For the text-containing cell, return its midpoint in [X, Y] coordinate format. 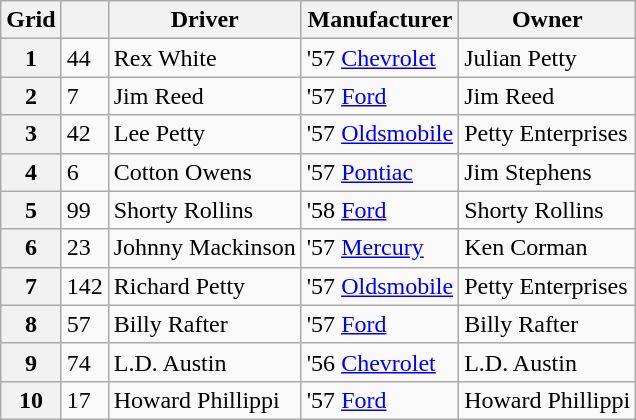
1 [31, 58]
Lee Petty [204, 134]
Richard Petty [204, 286]
23 [84, 248]
'56 Chevrolet [380, 362]
Driver [204, 20]
74 [84, 362]
'57 Chevrolet [380, 58]
'58 Ford [380, 210]
5 [31, 210]
9 [31, 362]
57 [84, 324]
142 [84, 286]
2 [31, 96]
42 [84, 134]
Manufacturer [380, 20]
Ken Corman [548, 248]
3 [31, 134]
'57 Pontiac [380, 172]
17 [84, 400]
44 [84, 58]
8 [31, 324]
Rex White [204, 58]
99 [84, 210]
Julian Petty [548, 58]
Cotton Owens [204, 172]
Johnny Mackinson [204, 248]
10 [31, 400]
Owner [548, 20]
Jim Stephens [548, 172]
'57 Mercury [380, 248]
Grid [31, 20]
4 [31, 172]
